Return the [X, Y] coordinate for the center point of the cell that contains the specified text.  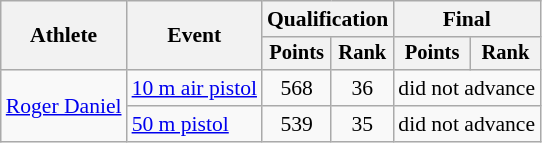
568 [296, 88]
10 m air pistol [194, 88]
35 [362, 124]
539 [296, 124]
Final [466, 19]
Qualification [328, 19]
Athlete [64, 36]
36 [362, 88]
Roger Daniel [64, 106]
50 m pistol [194, 124]
Event [194, 36]
